Return (X, Y) of the center of cell containing provided text 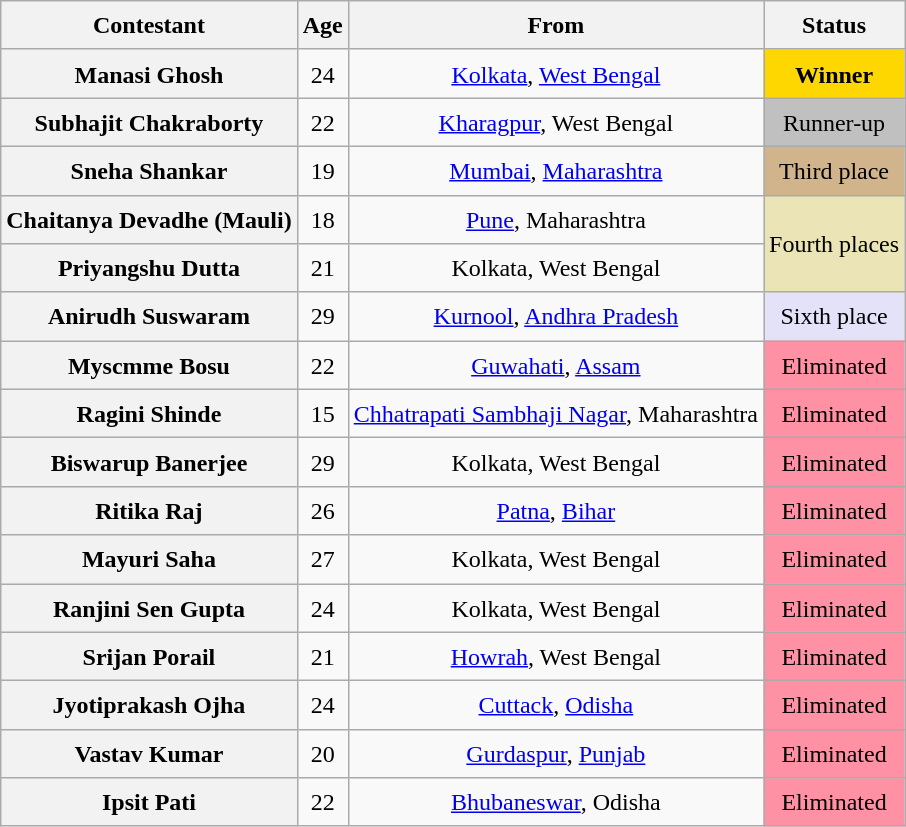
Chaitanya Devadhe (Mauli) (149, 220)
Anirudh Suswaram (149, 316)
Kharagpur, West Bengal (556, 122)
Vastav Kumar (149, 754)
Sneha Shankar (149, 170)
Ipsit Pati (149, 802)
Jyotiprakash Ojha (149, 706)
15 (322, 414)
Status (834, 26)
Age (322, 26)
26 (322, 510)
Contestant (149, 26)
Runner-up (834, 122)
Gurdaspur, Punjab (556, 754)
Cuttack, Odisha (556, 706)
Chhatrapati Sambhaji Nagar, Maharashtra (556, 414)
Mumbai, Maharashtra (556, 170)
Ragini Shinde (149, 414)
Manasi Ghosh (149, 74)
Ritika Raj (149, 510)
Ranjini Sen Gupta (149, 608)
Mayuri Saha (149, 560)
Pune, Maharashtra (556, 220)
Guwahati, Assam (556, 366)
Myscmme Bosu (149, 366)
Sixth place (834, 316)
Kurnool, Andhra Pradesh (556, 316)
Bhubaneswar, Odisha (556, 802)
Priyangshu Dutta (149, 268)
Srijan Porail (149, 656)
20 (322, 754)
Third place (834, 170)
Howrah, West Bengal (556, 656)
19 (322, 170)
Fourth places (834, 244)
Subhajit Chakraborty (149, 122)
Biswarup Banerjee (149, 462)
From (556, 26)
Winner (834, 74)
Patna, Bihar (556, 510)
27 (322, 560)
18 (322, 220)
